Determine the [x, y] coordinate at the center of the cell enclosing the given text.  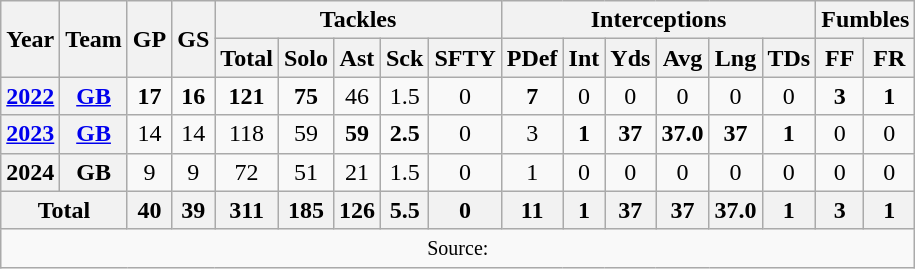
40 [149, 210]
118 [247, 134]
2024 [30, 172]
39 [194, 210]
Sck [404, 58]
SFTY [465, 58]
21 [356, 172]
Interceptions [658, 20]
PDef [532, 58]
11 [532, 210]
7 [532, 96]
Source: [458, 248]
TDs [789, 58]
185 [306, 210]
Team [94, 39]
FF [840, 58]
75 [306, 96]
Ast [356, 58]
5.5 [404, 210]
Avg [682, 58]
Lng [736, 58]
16 [194, 96]
121 [247, 96]
2022 [30, 96]
311 [247, 210]
46 [356, 96]
2023 [30, 134]
Tackles [358, 20]
126 [356, 210]
51 [306, 172]
72 [247, 172]
Year [30, 39]
17 [149, 96]
Yds [630, 58]
Solo [306, 58]
FR [890, 58]
2.5 [404, 134]
GS [194, 39]
Fumbles [866, 20]
Int [584, 58]
GP [149, 39]
